Find where the given text appears and provide that cell's center as [x, y] coordinate. 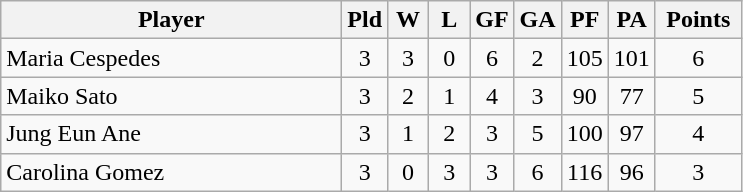
97 [632, 134]
Pld [365, 20]
77 [632, 96]
PA [632, 20]
PF [584, 20]
116 [584, 172]
Maria Cespedes [172, 58]
Carolina Gomez [172, 172]
Points [698, 20]
Maiko Sato [172, 96]
Player [172, 20]
W [408, 20]
90 [584, 96]
100 [584, 134]
96 [632, 172]
GA [538, 20]
Jung Eun Ane [172, 134]
L [450, 20]
GF [492, 20]
105 [584, 58]
101 [632, 58]
